Scan for the cell matching the given text and deliver its [X, Y] coordinate at center. 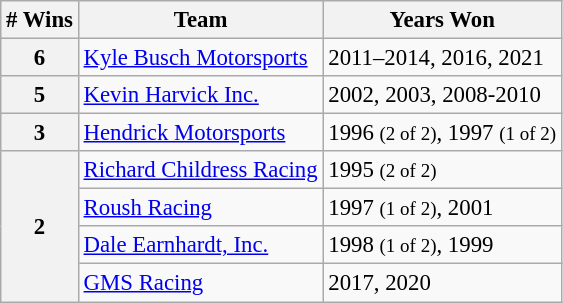
5 [40, 95]
Dale Earnhardt, Inc. [200, 245]
6 [40, 58]
Richard Childress Racing [200, 170]
Hendrick Motorsports [200, 133]
1997 (1 of 2), 2001 [442, 208]
2002, 2003, 2008-2010 [442, 95]
1998 (1 of 2), 1999 [442, 245]
Years Won [442, 20]
Kyle Busch Motorsports [200, 58]
2017, 2020 [442, 283]
1996 (2 of 2), 1997 (1 of 2) [442, 133]
Team [200, 20]
2011–2014, 2016, 2021 [442, 58]
# Wins [40, 20]
Roush Racing [200, 208]
2 [40, 226]
3 [40, 133]
Kevin Harvick Inc. [200, 95]
GMS Racing [200, 283]
1995 (2 of 2) [442, 170]
